Return (x, y) of the center of cell containing provided text 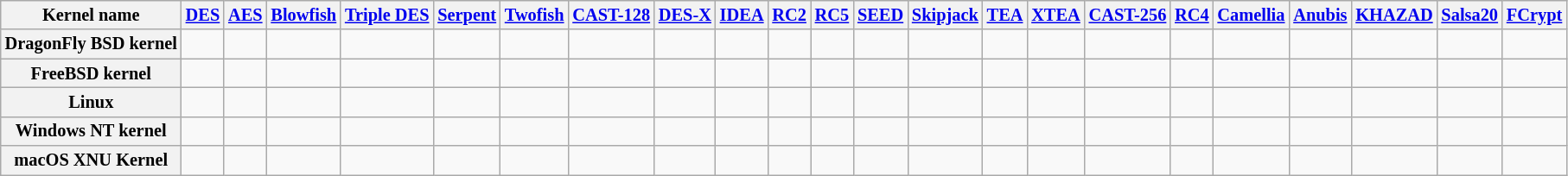
CAST-128 (611, 15)
TEA (1005, 15)
RC4 (1191, 15)
macOS XNU Kernel (92, 160)
Salsa20 (1469, 15)
Camellia (1252, 15)
Skipjack (946, 15)
Triple DES (387, 15)
SEED (880, 15)
Kernel name (92, 15)
CAST-256 (1128, 15)
KHAZAD (1393, 15)
AES (245, 15)
Blowfish (303, 15)
RC5 (832, 15)
Anubis (1320, 15)
FCrypt (1534, 15)
Windows NT kernel (92, 131)
DES (202, 15)
FreeBSD kernel (92, 73)
DES-X (685, 15)
XTEA (1055, 15)
Linux (92, 102)
IDEA (742, 15)
RC2 (788, 15)
Twofish (534, 15)
Serpent (467, 15)
DragonFly BSD kernel (92, 44)
